Determine the [x, y] coordinate at the center of the cell enclosing the given text.  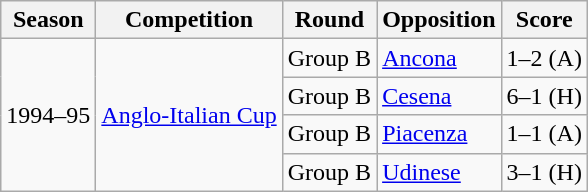
6–1 (H) [544, 96]
Cesena [439, 96]
Season [48, 20]
Anglo-Italian Cup [189, 115]
Opposition [439, 20]
Ancona [439, 58]
Competition [189, 20]
Round [329, 20]
1994–95 [48, 115]
Score [544, 20]
1–2 (A) [544, 58]
Udinese [439, 172]
1–1 (A) [544, 134]
3–1 (H) [544, 172]
Piacenza [439, 134]
